For the text-containing cell, return its midpoint in (x, y) coordinate format. 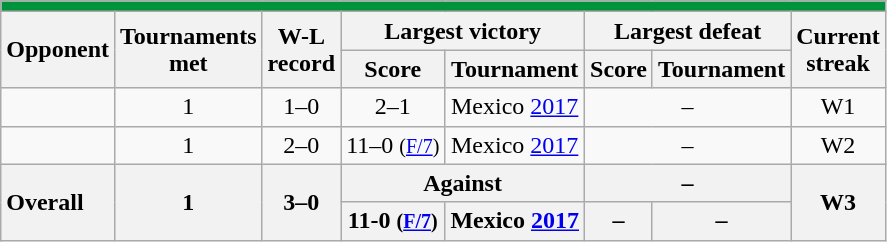
W3 (838, 202)
W1 (838, 107)
Opponent (58, 50)
11-0 (F/7) (393, 221)
1–0 (302, 107)
2–0 (302, 145)
Tournamentsmet (189, 50)
11–0 (F/7) (393, 145)
Largest defeat (688, 31)
3–0 (302, 202)
W-Lrecord (302, 50)
2–1 (393, 107)
Largest victory (463, 31)
Against (463, 183)
W2 (838, 145)
Overall (58, 202)
Currentstreak (838, 50)
